From the cell containing the given text, extract its center point as (x, y) coordinate. 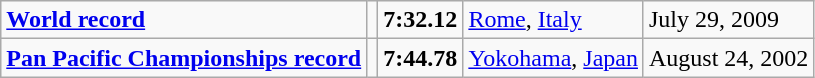
Pan Pacific Championships record (184, 58)
Yokohama, Japan (554, 58)
7:44.78 (420, 58)
August 24, 2002 (728, 58)
Rome, Italy (554, 20)
July 29, 2009 (728, 20)
World record (184, 20)
7:32.12 (420, 20)
